Provide the (X, Y) coordinate of the cell's center where the given text is located.  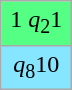
1 q21 (36, 23)
q810 (36, 67)
